Return the [X, Y] coordinate for the center point of the cell that contains the specified text.  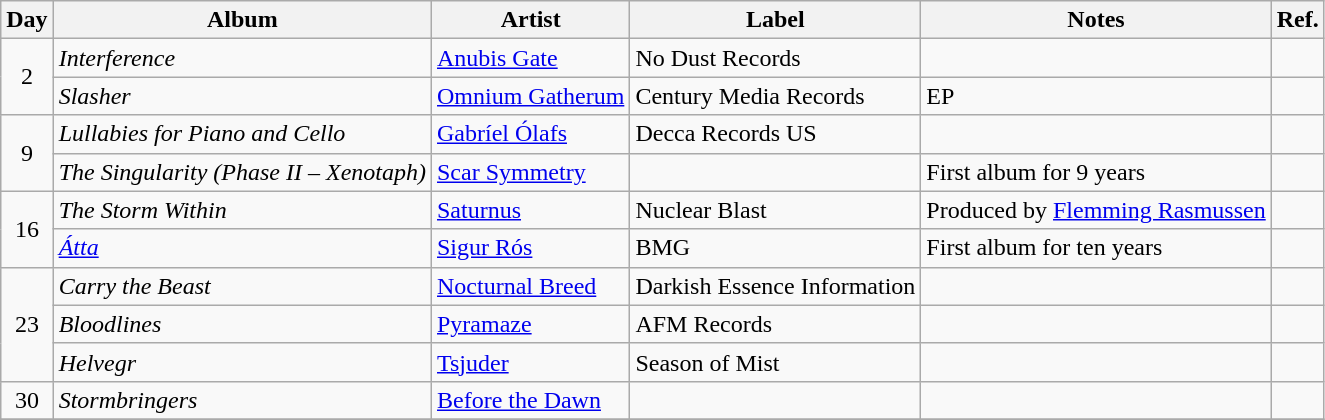
Day [27, 20]
Produced by Flemming Rasmussen [1096, 210]
Tsjuder [530, 362]
BMG [776, 248]
Century Media Records [776, 96]
Gabríel Ólafs [530, 134]
23 [27, 324]
Helvegr [242, 362]
EP [1096, 96]
Bloodlines [242, 324]
Season of Mist [776, 362]
Ref. [1298, 20]
AFM Records [776, 324]
Stormbringers [242, 400]
Átta [242, 248]
Nuclear Blast [776, 210]
Saturnus [530, 210]
16 [27, 229]
Carry the Beast [242, 286]
The Singularity (Phase II – Xenotaph) [242, 172]
30 [27, 400]
Slasher [242, 96]
Interference [242, 58]
Album [242, 20]
Artist [530, 20]
Pyramaze [530, 324]
Before the Dawn [530, 400]
Lullabies for Piano and Cello [242, 134]
First album for 9 years [1096, 172]
Anubis Gate [530, 58]
Omnium Gatherum [530, 96]
Notes [1096, 20]
Nocturnal Breed [530, 286]
9 [27, 153]
Scar Symmetry [530, 172]
Decca Records US [776, 134]
Label [776, 20]
First album for ten years [1096, 248]
2 [27, 77]
The Storm Within [242, 210]
Darkish Essence Information [776, 286]
Sigur Rós [530, 248]
No Dust Records [776, 58]
